Determine the [x, y] coordinate at the center of the cell enclosing the given text.  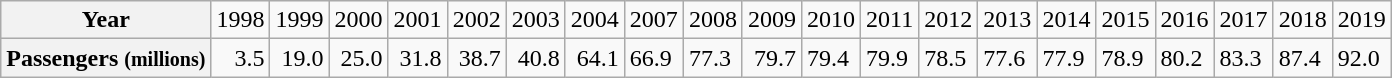
31.8 [418, 58]
79.9 [890, 58]
78.5 [948, 58]
78.9 [1126, 58]
92.0 [1362, 58]
2014 [1066, 20]
Passengers (millions) [106, 58]
2002 [476, 20]
3.5 [240, 58]
2004 [594, 20]
2000 [358, 20]
77.3 [712, 58]
2009 [772, 20]
2007 [654, 20]
2001 [418, 20]
79.7 [772, 58]
1999 [300, 20]
2008 [712, 20]
40.8 [536, 58]
2012 [948, 20]
66.9 [654, 58]
77.6 [1008, 58]
80.2 [1184, 58]
38.7 [476, 58]
2011 [890, 20]
83.3 [1244, 58]
2016 [1184, 20]
77.9 [1066, 58]
Year [106, 20]
2010 [832, 20]
87.4 [1302, 58]
2017 [1244, 20]
79.4 [832, 58]
19.0 [300, 58]
1998 [240, 20]
2015 [1126, 20]
25.0 [358, 58]
64.1 [594, 58]
2019 [1362, 20]
2013 [1008, 20]
2003 [536, 20]
2018 [1302, 20]
